Provide the [x, y] coordinate of the cell's center where the given text is located.  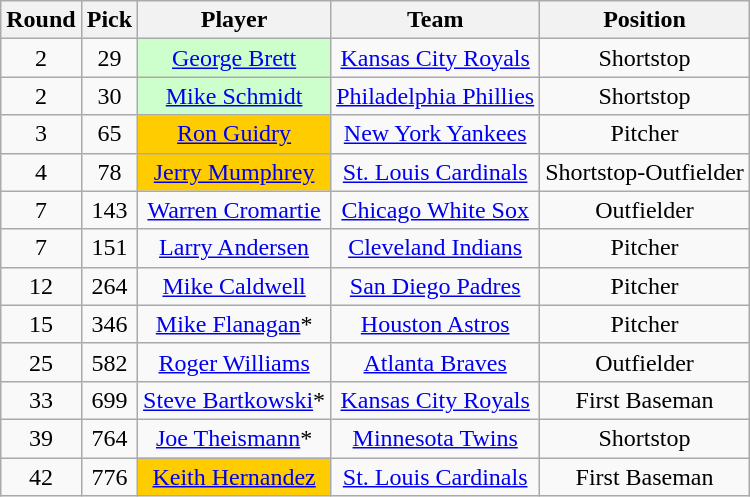
4 [41, 172]
25 [41, 362]
65 [109, 134]
Keith Hernandez [234, 477]
346 [109, 324]
42 [41, 477]
Warren Cromartie [234, 210]
30 [109, 96]
Steve Bartkowski* [234, 400]
Atlanta Braves [436, 362]
Minnesota Twins [436, 438]
George Brett [234, 58]
Chicago White Sox [436, 210]
78 [109, 172]
764 [109, 438]
143 [109, 210]
Team [436, 20]
Mike Caldwell [234, 286]
Position [645, 20]
33 [41, 400]
Ron Guidry [234, 134]
12 [41, 286]
15 [41, 324]
Jerry Mumphrey [234, 172]
Mike Flanagan* [234, 324]
Philadelphia Phillies [436, 96]
San Diego Padres [436, 286]
Roger Williams [234, 362]
New York Yankees [436, 134]
29 [109, 58]
Shortstop-Outfielder [645, 172]
699 [109, 400]
776 [109, 477]
582 [109, 362]
Joe Theismann* [234, 438]
Mike Schmidt [234, 96]
39 [41, 438]
Round [41, 20]
Cleveland Indians [436, 248]
Pick [109, 20]
Player [234, 20]
Larry Andersen [234, 248]
151 [109, 248]
Houston Astros [436, 324]
264 [109, 286]
3 [41, 134]
